Provide the [X, Y] coordinate of the cell's center where the given text is located.  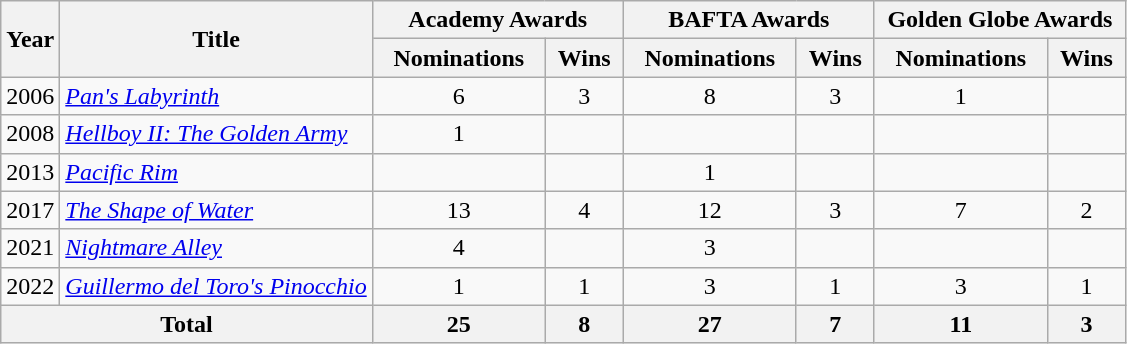
BAFTA Awards [748, 20]
Title [216, 39]
Golden Globe Awards [1000, 20]
2017 [30, 210]
25 [458, 324]
13 [458, 210]
Nightmare Alley [216, 248]
2022 [30, 286]
2013 [30, 172]
Year [30, 39]
2008 [30, 134]
6 [458, 96]
12 [710, 210]
2006 [30, 96]
The Shape of Water [216, 210]
Pacific Rim [216, 172]
Guillermo del Toro's Pinocchio [216, 286]
Hellboy II: The Golden Army [216, 134]
Pan's Labyrinth [216, 96]
11 [960, 324]
27 [710, 324]
Total [186, 324]
2021 [30, 248]
2 [1086, 210]
Academy Awards [498, 20]
